Return [X, Y] of the center of cell containing provided text 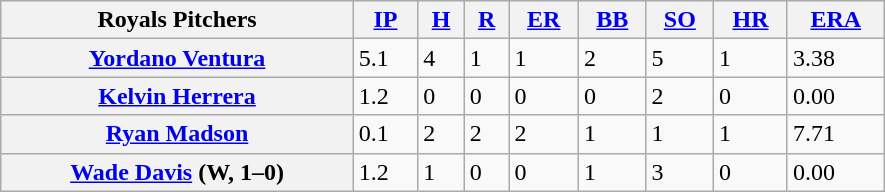
Wade Davis (W, 1–0) [178, 172]
Ryan Madson [178, 134]
3 [680, 172]
7.71 [836, 134]
H [442, 20]
HR [751, 20]
BB [612, 20]
IP [385, 20]
R [486, 20]
Yordano Ventura [178, 58]
Kelvin Herrera [178, 96]
ERA [836, 20]
Royals Pitchers [178, 20]
3.38 [836, 58]
0.1 [385, 134]
ER [544, 20]
5 [680, 58]
4 [442, 58]
SO [680, 20]
5.1 [385, 58]
